Provide the (X, Y) coordinate of the cell's center where the given text is located.  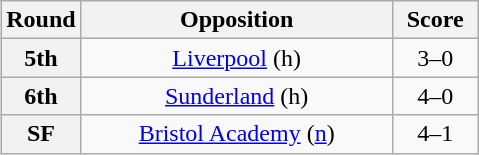
3–0 (435, 58)
4–0 (435, 96)
5th (41, 58)
4–1 (435, 134)
Liverpool (h) (236, 58)
SF (41, 134)
6th (41, 96)
Opposition (236, 20)
Score (435, 20)
Round (41, 20)
Sunderland (h) (236, 96)
Bristol Academy (n) (236, 134)
